Capture the cell that displays the provided text and extract its [X, Y] central coordinate. 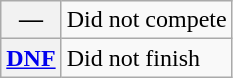
DNF [31, 58]
Did not finish [146, 58]
— [31, 20]
Did not compete [146, 20]
